Output the [x, y] coordinate of the center of the cell containing the given text.  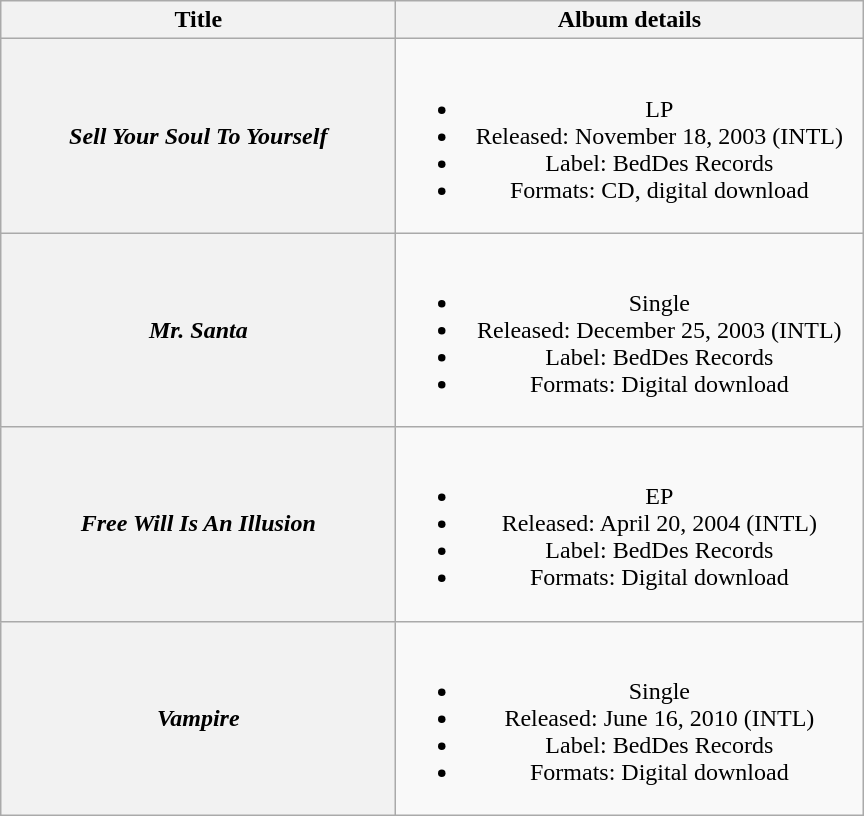
SingleReleased: June 16, 2010 (INTL)Label: BedDes RecordsFormats: Digital download [630, 718]
SingleReleased: December 25, 2003 (INTL)Label: BedDes RecordsFormats: Digital download [630, 330]
Title [198, 20]
Mr. Santa [198, 330]
Sell Your Soul To Yourself [198, 136]
Free Will Is An Illusion [198, 524]
Album details [630, 20]
Vampire [198, 718]
LPReleased: November 18, 2003 (INTL)Label: BedDes RecordsFormats: CD, digital download [630, 136]
EPReleased: April 20, 2004 (INTL)Label: BedDes RecordsFormats: Digital download [630, 524]
